Provide the [x, y] coordinate of the cell's center where the given text is located.  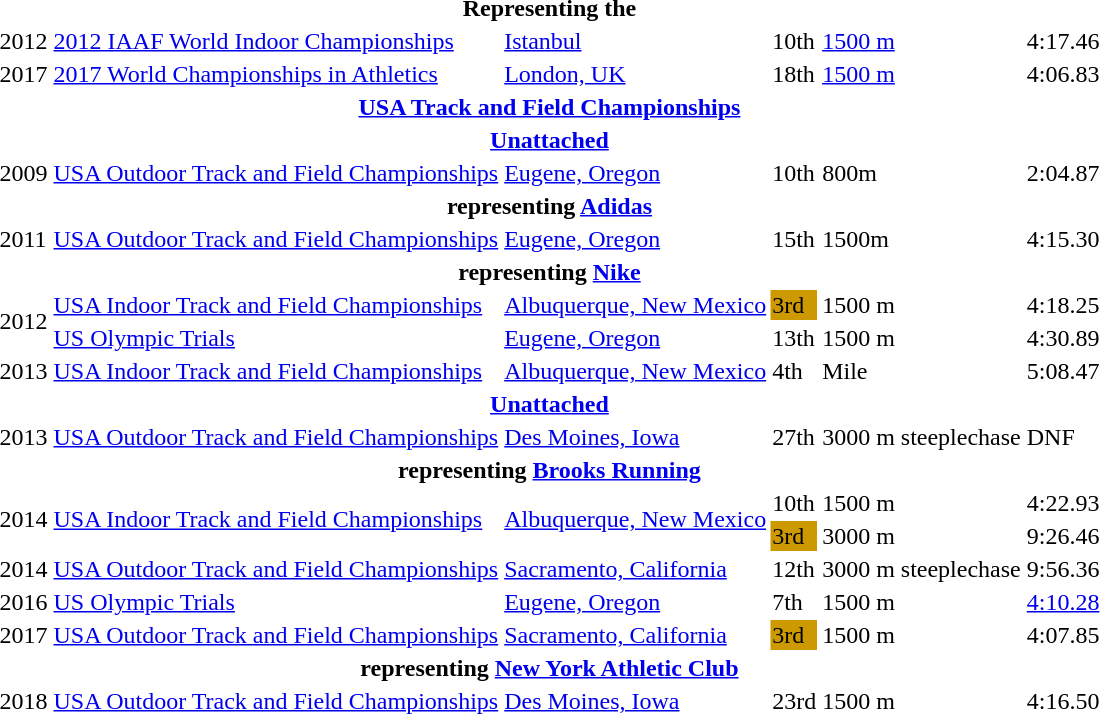
15th [794, 239]
13th [794, 338]
3000 m [922, 536]
18th [794, 74]
7th [794, 602]
27th [794, 437]
4th [794, 371]
12th [794, 569]
Mile [922, 371]
London, UK [636, 74]
Des Moines, Iowa [636, 437]
2017 World Championships in Athletics [276, 74]
800m [922, 173]
1500m [922, 239]
Istanbul [636, 41]
2012 IAAF World Indoor Championships [276, 41]
